For the text-containing cell, return its midpoint in (X, Y) coordinate format. 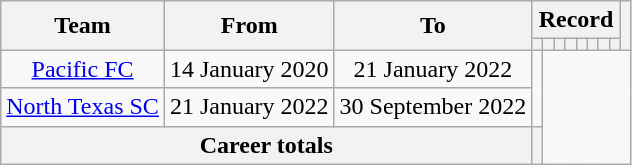
Record (576, 20)
Pacific FC (83, 69)
North Texas SC (83, 107)
30 September 2022 (433, 107)
Career totals (266, 145)
14 January 2020 (249, 69)
From (249, 26)
To (433, 26)
Team (83, 26)
